Scan for the cell matching the given text and deliver its [X, Y] coordinate at center. 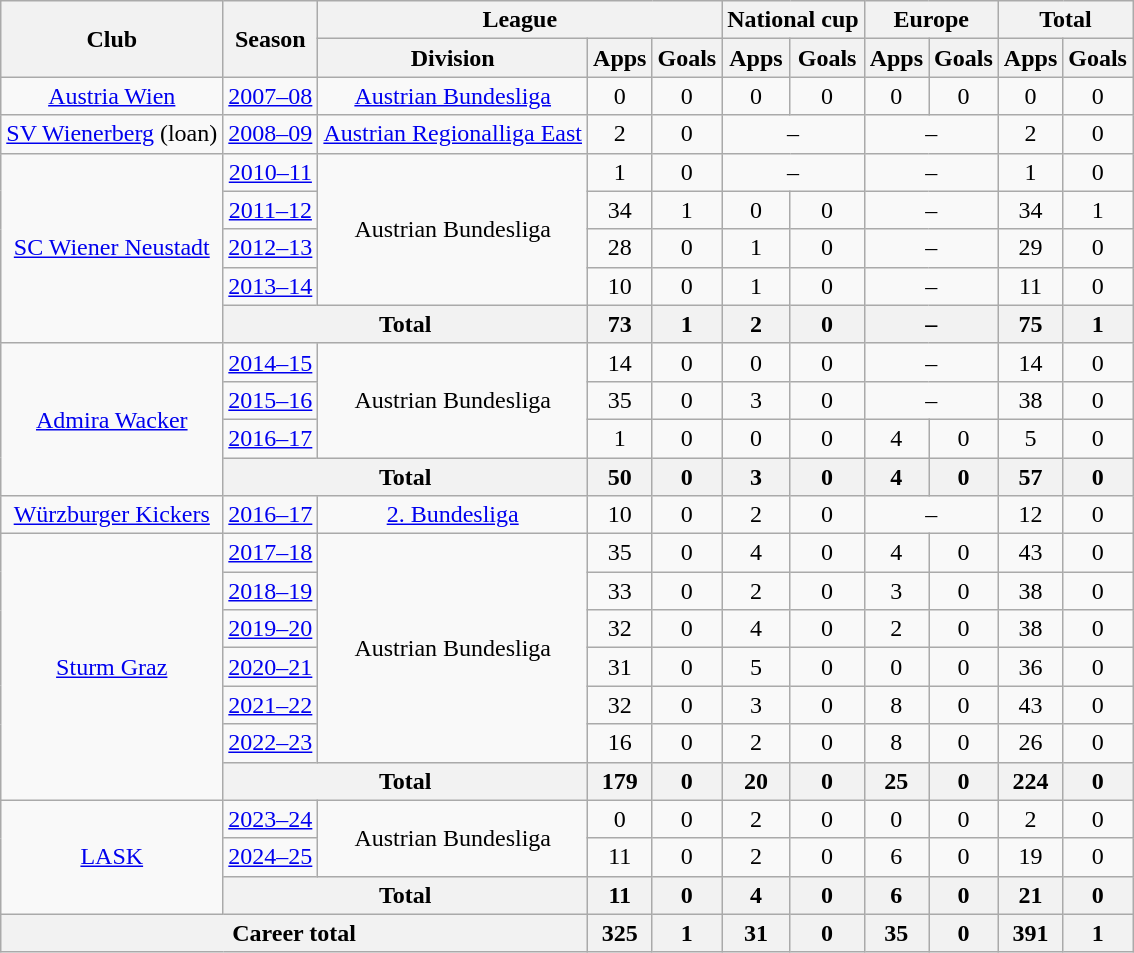
Europe [931, 20]
Division [453, 58]
325 [620, 933]
2022–23 [270, 743]
SV Wienerberg (loan) [112, 134]
Club [112, 39]
36 [1030, 667]
Sturm Graz [112, 667]
2023–24 [270, 819]
26 [1030, 743]
LASK [112, 857]
50 [620, 477]
SC Wiener Neustadt [112, 248]
Career total [294, 933]
391 [1030, 933]
16 [620, 743]
2018–19 [270, 591]
2014–15 [270, 362]
25 [896, 781]
12 [1030, 515]
2021–22 [270, 705]
National cup [793, 20]
179 [620, 781]
2015–16 [270, 400]
29 [1030, 248]
28 [620, 248]
33 [620, 591]
2019–20 [270, 629]
2008–09 [270, 134]
73 [620, 324]
75 [1030, 324]
2. Bundesliga [453, 515]
57 [1030, 477]
19 [1030, 857]
2010–11 [270, 172]
2017–18 [270, 553]
League [520, 20]
Austria Wien [112, 96]
2024–25 [270, 857]
2012–13 [270, 248]
Würzburger Kickers [112, 515]
Season [270, 39]
21 [1030, 895]
224 [1030, 781]
Austrian Regionalliga East [453, 134]
Admira Wacker [112, 419]
2020–21 [270, 667]
2007–08 [270, 96]
2013–14 [270, 286]
2011–12 [270, 210]
20 [756, 781]
